Find where the given text appears and provide that cell's center as [x, y] coordinate. 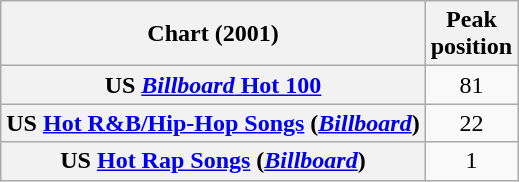
1 [471, 161]
US Hot Rap Songs (Billboard) [213, 161]
Peak position [471, 34]
81 [471, 85]
US Billboard Hot 100 [213, 85]
Chart (2001) [213, 34]
US Hot R&B/Hip-Hop Songs (Billboard) [213, 123]
22 [471, 123]
